Find where the given text appears and provide that cell's center as (x, y) coordinate. 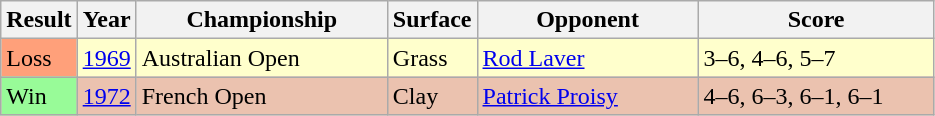
French Open (262, 96)
Grass (432, 58)
Opponent (588, 20)
Loss (39, 58)
Clay (432, 96)
4–6, 6–3, 6–1, 6–1 (816, 96)
Rod Laver (588, 58)
Win (39, 96)
1969 (106, 58)
Surface (432, 20)
Result (39, 20)
Australian Open (262, 58)
3–6, 4–6, 5–7 (816, 58)
Patrick Proisy (588, 96)
Score (816, 20)
Year (106, 20)
Championship (262, 20)
1972 (106, 96)
